From the cell containing the given text, extract its center point as (X, Y) coordinate. 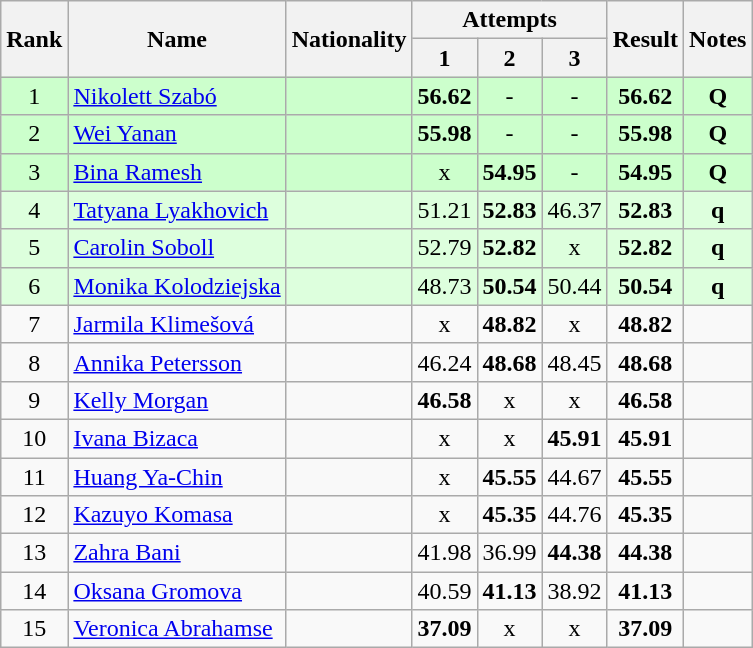
5 (34, 248)
8 (34, 362)
Oksana Gromova (177, 591)
40.59 (444, 591)
48.73 (444, 286)
Ivana Bizaca (177, 438)
Nikolett Szabó (177, 96)
Zahra Bani (177, 553)
Nationality (349, 39)
Kelly Morgan (177, 400)
Bina Ramesh (177, 172)
Huang Ya-Chin (177, 477)
44.76 (574, 515)
11 (34, 477)
48.45 (574, 362)
Wei Yanan (177, 134)
Notes (718, 39)
Kazuyo Komasa (177, 515)
Annika Petersson (177, 362)
46.37 (574, 210)
44.67 (574, 477)
Monika Kolodziejska (177, 286)
12 (34, 515)
Attempts (510, 20)
9 (34, 400)
Result (645, 39)
Carolin Soboll (177, 248)
6 (34, 286)
Jarmila Klimešová (177, 324)
Tatyana Lyakhovich (177, 210)
41.98 (444, 553)
51.21 (444, 210)
52.79 (444, 248)
Veronica Abrahamse (177, 629)
46.24 (444, 362)
Name (177, 39)
7 (34, 324)
50.44 (574, 286)
10 (34, 438)
14 (34, 591)
38.92 (574, 591)
36.99 (510, 553)
13 (34, 553)
Rank (34, 39)
4 (34, 210)
15 (34, 629)
